Pinpoint the cell where the given text exists, returning its [X, Y] midpoint coordinate. 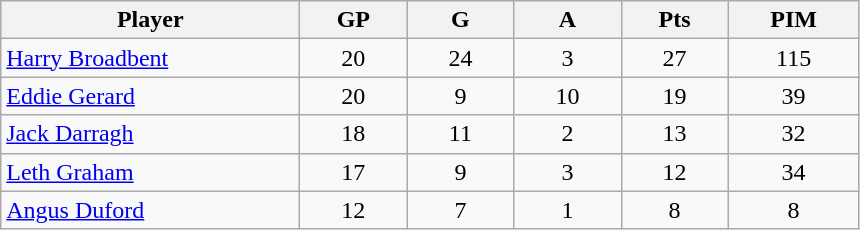
7 [460, 210]
13 [674, 134]
11 [460, 134]
19 [674, 96]
Harry Broadbent [150, 58]
27 [674, 58]
2 [568, 134]
34 [794, 172]
Leth Graham [150, 172]
Eddie Gerard [150, 96]
24 [460, 58]
1 [568, 210]
115 [794, 58]
39 [794, 96]
Player [150, 20]
18 [354, 134]
G [460, 20]
Angus Duford [150, 210]
Pts [674, 20]
32 [794, 134]
10 [568, 96]
17 [354, 172]
PIM [794, 20]
A [568, 20]
GP [354, 20]
Jack Darragh [150, 134]
